Return the [x, y] coordinate for the center point of the cell that contains the specified text.  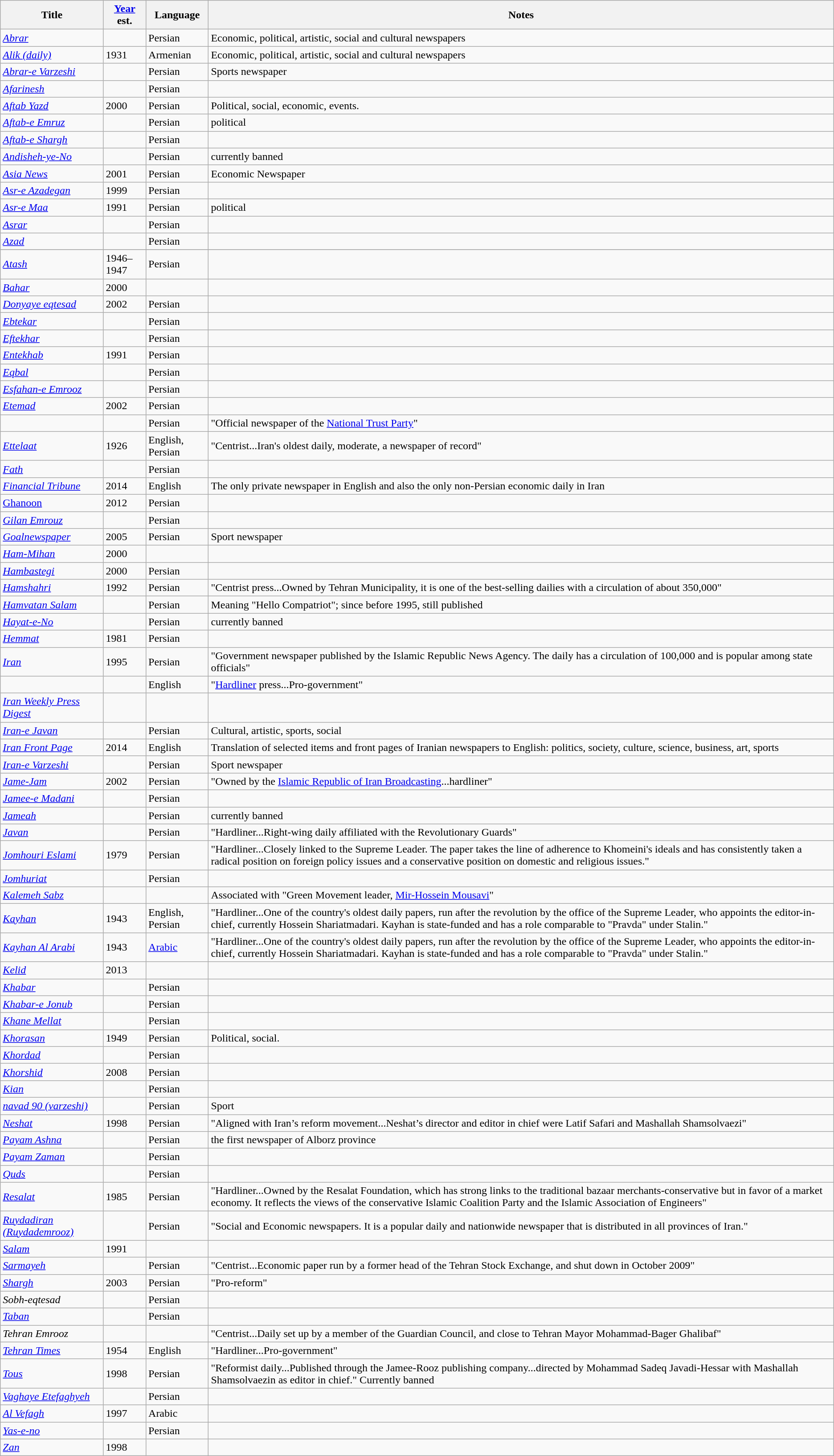
Goalnewspaper [52, 537]
Abrar [52, 38]
"Owned by the Islamic Republic of Iran Broadcasting...hardliner" [521, 781]
Jameah [52, 815]
Economic Newspaper [521, 173]
Sarmayeh [52, 1266]
Kayhan [52, 918]
"Official newspaper of the National Trust Party" [521, 423]
Political, social, economic, events. [521, 106]
"Centrist...Iran's oldest daily, moderate, a newspaper of record" [521, 446]
"Pro-reform" [521, 1283]
Jame-Jam [52, 781]
Alik (daily) [52, 55]
2003 [125, 1283]
Quds [52, 1174]
Fath [52, 469]
Neshat [52, 1123]
Hemmat [52, 639]
Yas-e-no [52, 1430]
Translation of selected items and front pages of Iranian newspapers to English: politics, society, culture, science, business, art, sports [521, 747]
Jomhuriat [52, 878]
Kalemeh Sabz [52, 895]
Ebtekar [52, 321]
Eftekhar [52, 338]
Javan [52, 833]
1981 [125, 639]
Kelid [52, 970]
Sports newspaper [521, 72]
Zan [52, 1448]
Political, social. [521, 1038]
Esfahan-e Emrooz [52, 389]
1954 [125, 1350]
the first newspaper of Alborz province [521, 1140]
Meaning "Hello Compatriot"; since before 1995, still published [521, 605]
1999 [125, 190]
2012 [125, 503]
Donyaye eqtesad [52, 304]
Tehran Times [52, 1350]
Asrar [52, 224]
"Aligned with Iran’s reform movement...Neshat’s director and editor in chief were Latif Safari and Mashallah Shamsolvaezi" [521, 1123]
Tehran Emrooz [52, 1333]
1985 [125, 1197]
1992 [125, 588]
Asia News [52, 173]
Title [52, 15]
Hamshahri [52, 588]
Khabar-e Jonub [52, 1004]
2013 [125, 970]
Azad [52, 242]
1931 [125, 55]
Entekhab [52, 355]
Khordad [52, 1055]
Payam Ashna [52, 1140]
navad 90 (varzeshi) [52, 1106]
Iran Weekly Press Digest [52, 708]
"Centrist...Daily set up by a member of the Guardian Council, and close to Tehran Mayor Mohammad-Bager Ghalibaf" [521, 1333]
The only private newspaper in English and also the only non-Persian economic daily in Iran [521, 486]
Aftab-e Emruz [52, 123]
Andisheh-ye-No [52, 156]
Resalat [52, 1197]
Ghanoon [52, 503]
Ettelaat [52, 446]
Taban [52, 1317]
1979 [125, 856]
Cultural, artistic, sports, social [521, 730]
Al Vefagh [52, 1413]
Bahar [52, 287]
2001 [125, 173]
Iran-e Javan [52, 730]
Shargh [52, 1283]
Iran [52, 661]
Jomhouri Eslami [52, 856]
2008 [125, 1072]
"Hardliner press...Pro-government" [521, 685]
Iran Front Page [52, 747]
Ham-Mihan [52, 554]
Sport [521, 1106]
"Social and Economic newspapers. It is a popular daily and nationwide newspaper that is distributed in all provinces of Iran." [521, 1226]
Abrar-e Varzeshi [52, 72]
"Government newspaper published by the Islamic Republic News Agency. The daily has a circulation of 100,000 and is popular among state officials" [521, 661]
Hambastegi [52, 571]
Sobh-eqtesad [52, 1300]
"Centrist press...Owned by Tehran Municipality, it is one of the best-selling dailies with a circulation of about 350,000" [521, 588]
1946–1947 [125, 265]
Payam Zaman [52, 1157]
Notes [521, 15]
Salam [52, 1249]
Atash [52, 265]
1995 [125, 661]
Asr-e Azadegan [52, 190]
Etemad [52, 406]
Vaghaye Etefaghyeh [52, 1396]
Khane Mellat [52, 1021]
1997 [125, 1413]
Kian [52, 1089]
Eqbal [52, 372]
Year est. [125, 15]
"Centrist...Economic paper run by a former head of the Tehran Stock Exchange, and shut down in October 2009" [521, 1266]
Khabar [52, 987]
"Hardliner...Pro-government" [521, 1350]
Jamee-e Madani [52, 798]
Tous [52, 1374]
Iran-e Varzeshi [52, 764]
Language [177, 15]
Khorasan [52, 1038]
"Hardliner...Right-wing daily affiliated with the Revolutionary Guards" [521, 833]
Khorshid [52, 1072]
Ruydadiran (Ruydademrooz) [52, 1226]
Hayat-e-No [52, 622]
1949 [125, 1038]
2005 [125, 537]
Kayhan Al Arabi [52, 947]
Financial Tribune [52, 486]
Armenian [177, 55]
1926 [125, 446]
Associated with "Green Movement leader, Mir-Hossein Mousavi" [521, 895]
Aftab Yazd [52, 106]
Aftab-e Shargh [52, 139]
Afarinesh [52, 89]
Asr-e Maa [52, 207]
Gilan Emrouz [52, 520]
Hamvatan Salam [52, 605]
